Capture the cell that displays the provided text and extract its [X, Y] central coordinate. 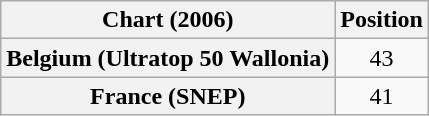
Chart (2006) [168, 20]
41 [382, 96]
Position [382, 20]
Belgium (Ultratop 50 Wallonia) [168, 58]
France (SNEP) [168, 96]
43 [382, 58]
